Return the (x, y) coordinate for the center point of the cell that contains the specified text.  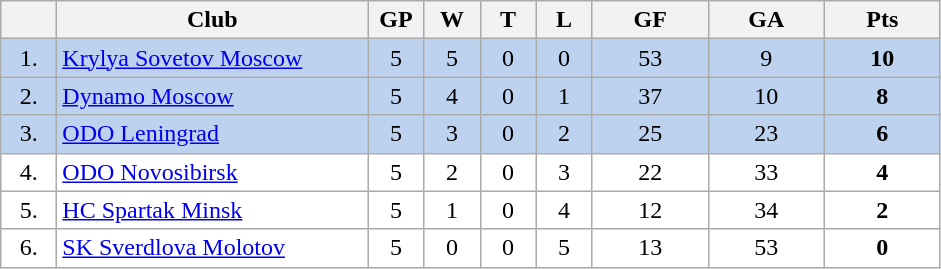
GA (766, 20)
9 (766, 58)
SK Sverdlova Molotov (212, 248)
T (508, 20)
6. (29, 248)
1. (29, 58)
Club (212, 20)
GF (650, 20)
GP (396, 20)
2. (29, 96)
W (452, 20)
13 (650, 248)
8 (882, 96)
23 (766, 134)
4. (29, 172)
34 (766, 210)
22 (650, 172)
HC Spartak Minsk (212, 210)
3. (29, 134)
12 (650, 210)
Dynamo Moscow (212, 96)
37 (650, 96)
Pts (882, 20)
ODO Leningrad (212, 134)
L (564, 20)
ODO Novosibirsk (212, 172)
6 (882, 134)
5. (29, 210)
Krylya Sovetov Moscow (212, 58)
25 (650, 134)
33 (766, 172)
